Output the (X, Y) coordinate of the center of the cell containing the given text.  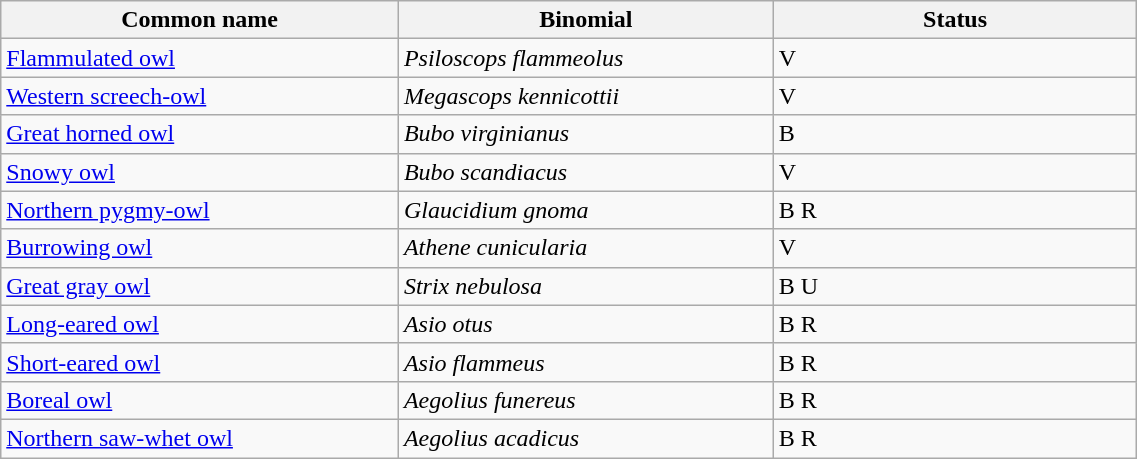
Asio flammeus (586, 362)
Flammulated owl (200, 58)
Northern pygmy-owl (200, 210)
Strix nebulosa (586, 286)
Boreal owl (200, 400)
Western screech-owl (200, 96)
Asio otus (586, 324)
Northern saw-whet owl (200, 438)
Megascops kennicottii (586, 96)
Glaucidium gnoma (586, 210)
Bubo scandiacus (586, 172)
Great horned owl (200, 134)
Common name (200, 20)
Burrowing owl (200, 248)
Great gray owl (200, 286)
Psiloscops flammeolus (586, 58)
B (955, 134)
Bubo virginianus (586, 134)
Long-eared owl (200, 324)
Aegolius funereus (586, 400)
Aegolius acadicus (586, 438)
Status (955, 20)
Short-eared owl (200, 362)
Snowy owl (200, 172)
Binomial (586, 20)
Athene cunicularia (586, 248)
B U (955, 286)
